From the cell containing the given text, extract its center point as [X, Y] coordinate. 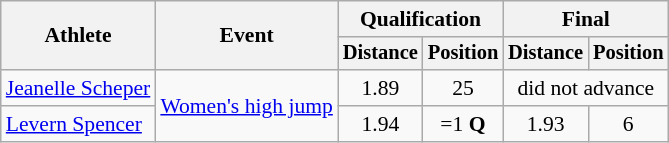
1.94 [380, 124]
25 [463, 88]
did not advance [586, 88]
1.93 [546, 124]
Event [246, 36]
1.89 [380, 88]
Athlete [78, 36]
Qualification [420, 19]
Final [586, 19]
Jeanelle Scheper [78, 88]
Women's high jump [246, 106]
=1 Q [463, 124]
Levern Spencer [78, 124]
6 [628, 124]
